Identify which cell holds the provided text, then report its [x, y] central coordinate. 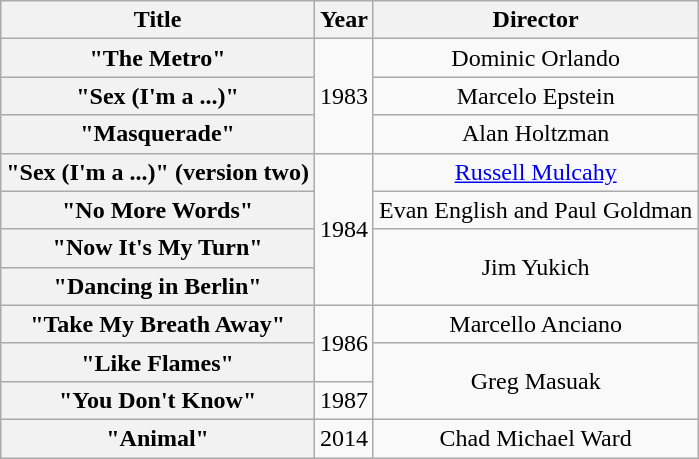
Alan Holtzman [535, 134]
1986 [344, 343]
Evan English and Paul Goldman [535, 210]
"Sex (I'm a ...)" [158, 96]
"Now It's My Turn" [158, 248]
"Animal" [158, 438]
1984 [344, 229]
"Dancing in Berlin" [158, 286]
Greg Masuak [535, 381]
"Take My Breath Away" [158, 324]
1987 [344, 400]
Director [535, 20]
"You Don't Know" [158, 400]
Dominic Orlando [535, 58]
Year [344, 20]
Jim Yukich [535, 267]
"Sex (I'm a ...)" (version two) [158, 172]
"Like Flames" [158, 362]
Title [158, 20]
Marcello Anciano [535, 324]
2014 [344, 438]
"No More Words" [158, 210]
"The Metro" [158, 58]
Chad Michael Ward [535, 438]
Marcelo Epstein [535, 96]
"Masquerade" [158, 134]
Russell Mulcahy [535, 172]
1983 [344, 96]
